For the text-containing cell, return its midpoint in [X, Y] coordinate format. 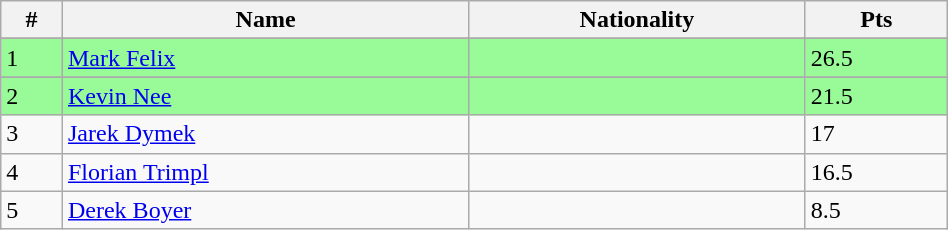
26.5 [876, 58]
Jarek Dymek [265, 134]
3 [32, 134]
Kevin Nee [265, 96]
Name [265, 20]
Florian Trimpl [265, 172]
# [32, 20]
Mark Felix [265, 58]
1 [32, 58]
21.5 [876, 96]
Pts [876, 20]
Nationality [638, 20]
4 [32, 172]
2 [32, 96]
16.5 [876, 172]
8.5 [876, 210]
17 [876, 134]
5 [32, 210]
Derek Boyer [265, 210]
